Pinpoint the cell where the given text exists, returning its [X, Y] midpoint coordinate. 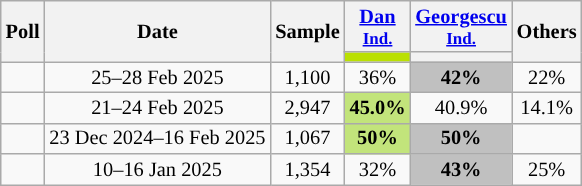
Others [547, 30]
1,354 [307, 170]
1,067 [307, 138]
Poll [23, 30]
1,100 [307, 78]
40.9% [460, 108]
23 Dec 2024–16 Feb 2025 [157, 138]
36% [378, 78]
Date [157, 30]
14.1% [547, 108]
10–16 Jan 2025 [157, 170]
2,947 [307, 108]
21–24 Feb 2025 [157, 108]
32% [378, 170]
22% [547, 78]
GeorgescuInd. [460, 26]
DanInd. [378, 26]
25% [547, 170]
25–28 Feb 2025 [157, 78]
Sample [307, 30]
45.0% [378, 108]
43% [460, 170]
42% [460, 78]
